Determine the (x, y) coordinate at the center of the cell enclosing the given text.  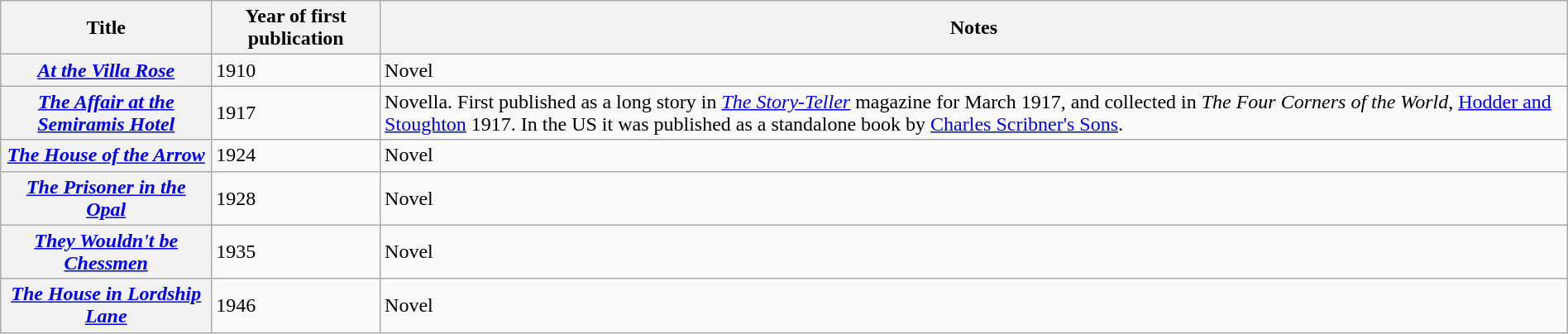
The House of the Arrow (106, 155)
1924 (296, 155)
1928 (296, 198)
Title (106, 28)
1935 (296, 251)
The Prisoner in the Opal (106, 198)
1910 (296, 70)
1946 (296, 306)
At the Villa Rose (106, 70)
1917 (296, 112)
The House in Lordship Lane (106, 306)
The Affair at the Semiramis Hotel (106, 112)
Year of first publication (296, 28)
They Wouldn't be Chessmen (106, 251)
Notes (974, 28)
